Determine the [x, y] coordinate at the center of the cell enclosing the given text.  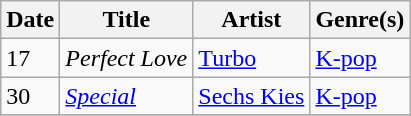
17 [30, 58]
Perfect Love [126, 58]
30 [30, 96]
Artist [252, 20]
Title [126, 20]
Date [30, 20]
Sechs Kies [252, 96]
Turbo [252, 58]
Genre(s) [360, 20]
Special [126, 96]
